Find where the given text appears and provide that cell's center as (X, Y) coordinate. 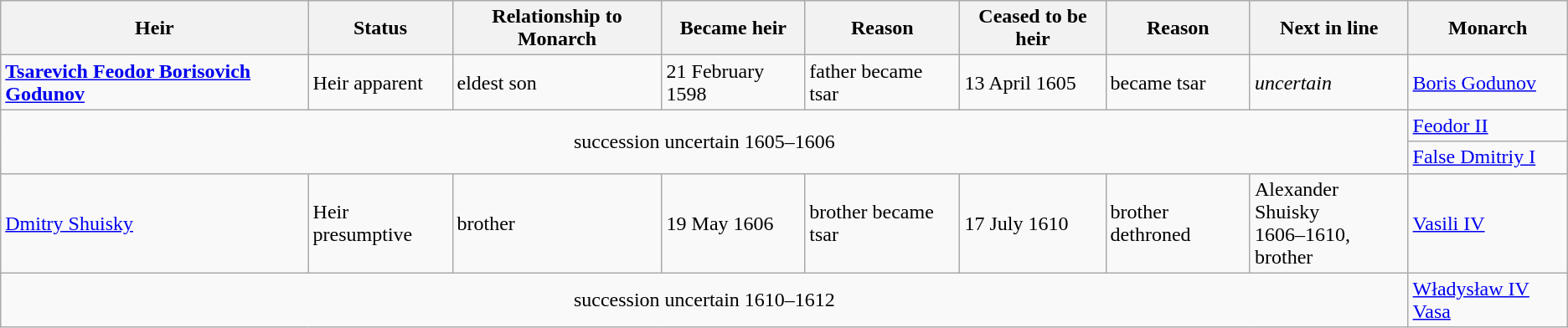
Dmitry Shuisky (154, 223)
Heir (154, 28)
uncertain (1328, 82)
False Dmitriy I (1488, 157)
brother (557, 223)
Heir presumptive (380, 223)
Status (380, 28)
brother dethroned (1178, 223)
Vasili IV (1488, 223)
brother became tsar (883, 223)
Feodor II (1488, 126)
Ceased to be heir (1033, 28)
eldest son (557, 82)
Alexander Shuisky1606–1610, brother (1328, 223)
19 May 1606 (734, 223)
Tsarevich Feodor Borisovich Godunov (154, 82)
13 April 1605 (1033, 82)
Boris Godunov (1488, 82)
Heir apparent (380, 82)
Next in line (1328, 28)
Relationship to Monarch (557, 28)
succession uncertain 1605–1606 (704, 141)
father became tsar (883, 82)
17 July 1610 (1033, 223)
21 February 1598 (734, 82)
Monarch (1488, 28)
became tsar (1178, 82)
Władysław IV Vasa (1488, 300)
Became heir (734, 28)
succession uncertain 1610–1612 (704, 300)
